Return the (x, y) coordinate for the center point of the cell that contains the specified text.  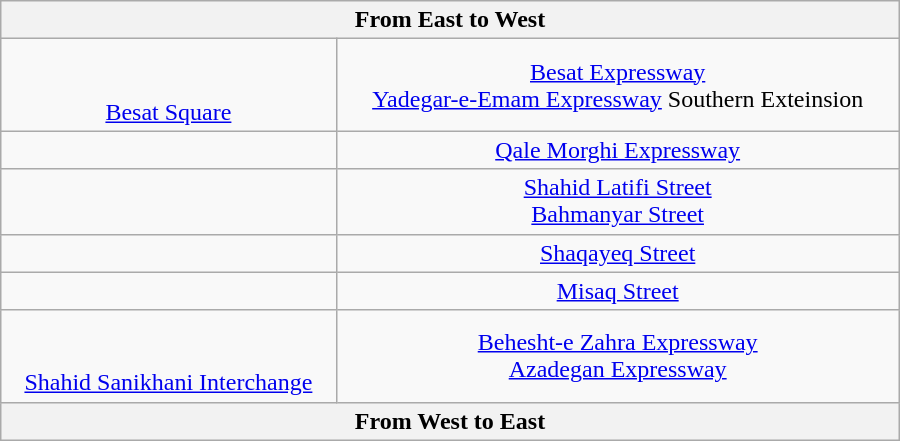
Besat Square (168, 85)
Shahid Sanikhani Interchange (168, 356)
Misaq Street (618, 291)
From West to East (450, 421)
Shahid Latifi Street Bahmanyar Street (618, 202)
Besat Expressway Yadegar-e-Emam Expressway Southern Exteinsion (618, 85)
Shaqayeq Street (618, 253)
Qale Morghi Expressway (618, 150)
Behesht-e Zahra Expressway Azadegan Expressway (618, 356)
From East to West (450, 20)
